Pinpoint the cell where the given text exists, returning its (X, Y) midpoint coordinate. 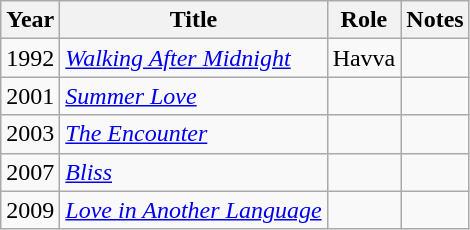
Love in Another Language (194, 210)
Bliss (194, 172)
The Encounter (194, 134)
Title (194, 20)
Notes (435, 20)
Havva (364, 58)
Summer Love (194, 96)
Role (364, 20)
2007 (30, 172)
2001 (30, 96)
2003 (30, 134)
1992 (30, 58)
Year (30, 20)
Walking After Midnight (194, 58)
2009 (30, 210)
